Capture the cell that displays the provided text and extract its [x, y] central coordinate. 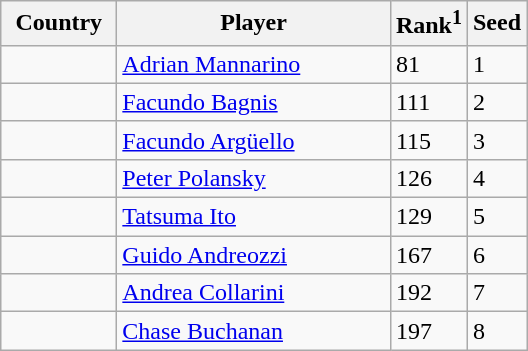
197 [428, 331]
129 [428, 217]
Facundo Argüello [254, 140]
7 [496, 293]
111 [428, 102]
192 [428, 293]
Adrian Mannarino [254, 64]
Chase Buchanan [254, 331]
4 [496, 178]
126 [428, 178]
Tatsuma Ito [254, 217]
Andrea Collarini [254, 293]
Country [59, 24]
Player [254, 24]
8 [496, 331]
167 [428, 255]
1 [496, 64]
Facundo Bagnis [254, 102]
6 [496, 255]
Rank1 [428, 24]
115 [428, 140]
2 [496, 102]
3 [496, 140]
Guido Andreozzi [254, 255]
Peter Polansky [254, 178]
Seed [496, 24]
5 [496, 217]
81 [428, 64]
